Locate the cell with the specified text and output its [x, y] center coordinate. 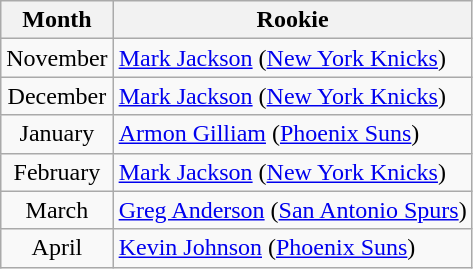
Month [57, 20]
Greg Anderson (San Antonio Spurs) [292, 210]
March [57, 210]
February [57, 172]
December [57, 96]
Kevin Johnson (Phoenix Suns) [292, 248]
April [57, 248]
Rookie [292, 20]
January [57, 134]
Armon Gilliam (Phoenix Suns) [292, 134]
November [57, 58]
